Output the (X, Y) coordinate of the center of the cell containing the given text.  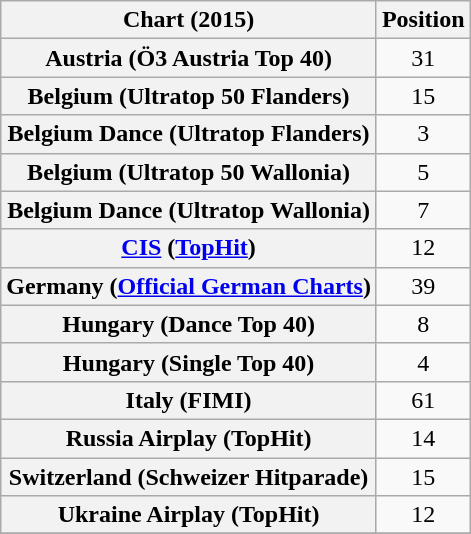
Italy (FIMI) (189, 400)
39 (423, 286)
61 (423, 400)
Hungary (Single Top 40) (189, 362)
14 (423, 438)
Hungary (Dance Top 40) (189, 324)
Position (423, 20)
8 (423, 324)
Belgium (Ultratop 50 Wallonia) (189, 172)
31 (423, 58)
7 (423, 210)
4 (423, 362)
Austria (Ö3 Austria Top 40) (189, 58)
Germany (Official German Charts) (189, 286)
3 (423, 134)
Ukraine Airplay (TopHit) (189, 515)
5 (423, 172)
Chart (2015) (189, 20)
Belgium Dance (Ultratop Flanders) (189, 134)
Russia Airplay (TopHit) (189, 438)
Switzerland (Schweizer Hitparade) (189, 477)
CIS (TopHit) (189, 248)
Belgium (Ultratop 50 Flanders) (189, 96)
Belgium Dance (Ultratop Wallonia) (189, 210)
